Return the [X, Y] coordinate for the center point of the cell that contains the specified text.  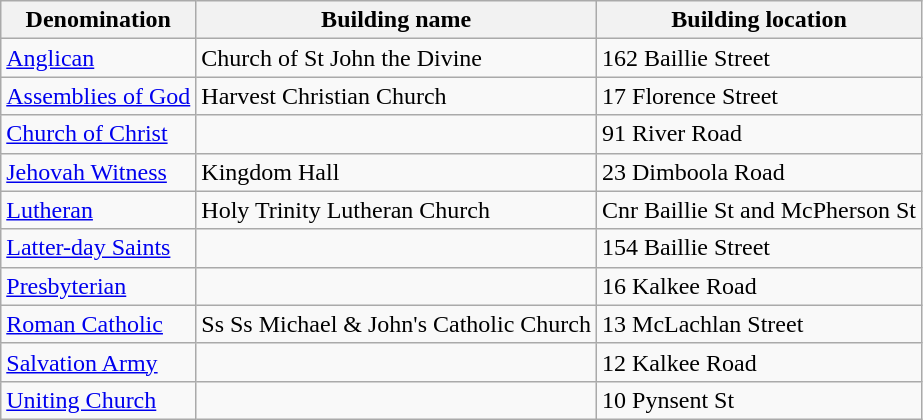
10 Pynsent St [760, 400]
Kingdom Hall [396, 172]
17 Florence Street [760, 96]
Church of St John the Divine [396, 58]
Building name [396, 20]
Uniting Church [98, 400]
Jehovah Witness [98, 172]
91 River Road [760, 134]
Presbyterian [98, 286]
Holy Trinity Lutheran Church [396, 210]
Harvest Christian Church [396, 96]
Ss Ss Michael & John's Catholic Church [396, 324]
23 Dimboola Road [760, 172]
Lutheran [98, 210]
Assemblies of God [98, 96]
12 Kalkee Road [760, 362]
162 Baillie Street [760, 58]
154 Baillie Street [760, 248]
Cnr Baillie St and McPherson St [760, 210]
13 McLachlan Street [760, 324]
Church of Christ [98, 134]
Salvation Army [98, 362]
Latter-day Saints [98, 248]
Denomination [98, 20]
Anglican [98, 58]
Roman Catholic [98, 324]
Building location [760, 20]
16 Kalkee Road [760, 286]
